For the text-containing cell, return its midpoint in (X, Y) coordinate format. 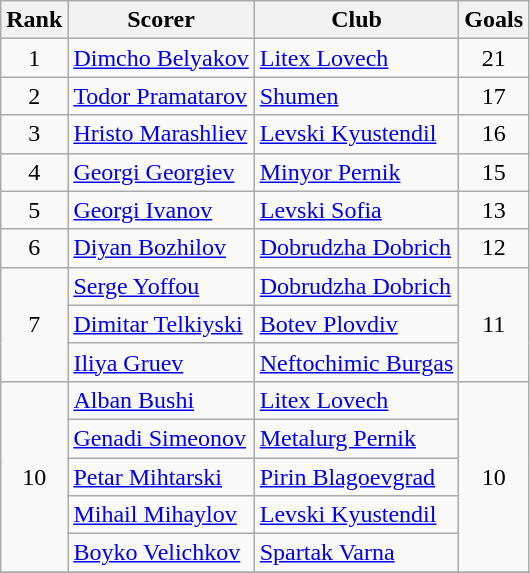
Diyan Bozhilov (161, 248)
Boyko Velichkov (161, 553)
Petar Mihtarski (161, 477)
2 (34, 96)
15 (494, 172)
Todor Pramatarov (161, 96)
Botev Plovdiv (356, 324)
Serge Yoffou (161, 286)
Neftochimic Burgas (356, 362)
Genadi Simeonov (161, 438)
Dimcho Belyakov (161, 58)
1 (34, 58)
7 (34, 324)
Shumen (356, 96)
5 (34, 210)
21 (494, 58)
Scorer (161, 20)
Spartak Varna (356, 553)
6 (34, 248)
11 (494, 324)
Minyor Pernik (356, 172)
Mihail Mihaylov (161, 515)
Hristo Marashliev (161, 134)
Rank (34, 20)
3 (34, 134)
4 (34, 172)
Iliya Gruev (161, 362)
Levski Sofia (356, 210)
12 (494, 248)
Metalurg Pernik (356, 438)
Alban Bushi (161, 400)
Club (356, 20)
Georgi Georgiev (161, 172)
Pirin Blagoevgrad (356, 477)
16 (494, 134)
Dimitar Telkiyski (161, 324)
Georgi Ivanov (161, 210)
17 (494, 96)
Goals (494, 20)
13 (494, 210)
